Extract the [X, Y] coordinate from the center of the cell holding the provided text.  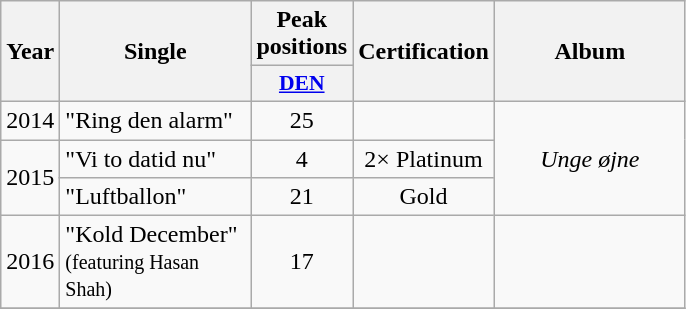
Year [30, 52]
4 [302, 159]
DEN [302, 84]
Gold [424, 197]
25 [302, 120]
"Kold December"(featuring Hasan Shah) [156, 262]
Album [590, 52]
2016 [30, 262]
"Luftballon" [156, 197]
21 [302, 197]
2015 [30, 178]
Single [156, 52]
Peak positions [302, 34]
17 [302, 262]
"Ring den alarm" [156, 120]
"Vi to datid nu" [156, 159]
Certification [424, 52]
2× Platinum [424, 159]
2014 [30, 120]
Unge øjne [590, 158]
